Find where the given text appears and provide that cell's center as [X, Y] coordinate. 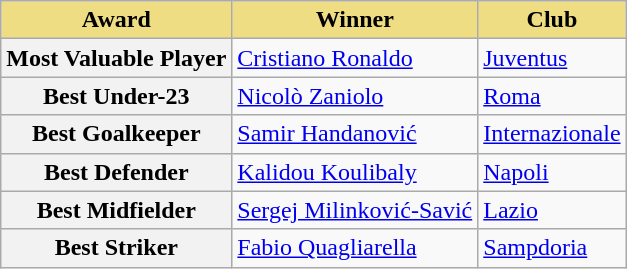
Award [116, 20]
Juventus [552, 58]
Most Valuable Player [116, 58]
Sampdoria [552, 248]
Club [552, 20]
Lazio [552, 210]
Best Goalkeeper [116, 134]
Cristiano Ronaldo [355, 58]
Napoli [552, 172]
Best Midfielder [116, 210]
Nicolò Zaniolo [355, 96]
Kalidou Koulibaly [355, 172]
Best Striker [116, 248]
Roma [552, 96]
Fabio Quagliarella [355, 248]
Sergej Milinković-Savić [355, 210]
Best Defender [116, 172]
Internazionale [552, 134]
Samir Handanović [355, 134]
Winner [355, 20]
Best Under-23 [116, 96]
